Extract the (X, Y) coordinate from the center of the cell holding the provided text.  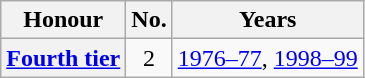
1976–77, 1998–99 (268, 58)
2 (149, 58)
No. (149, 20)
Fourth tier (64, 58)
Years (268, 20)
Honour (64, 20)
